Provide the [X, Y] coordinate of the cell's center where the given text is located.  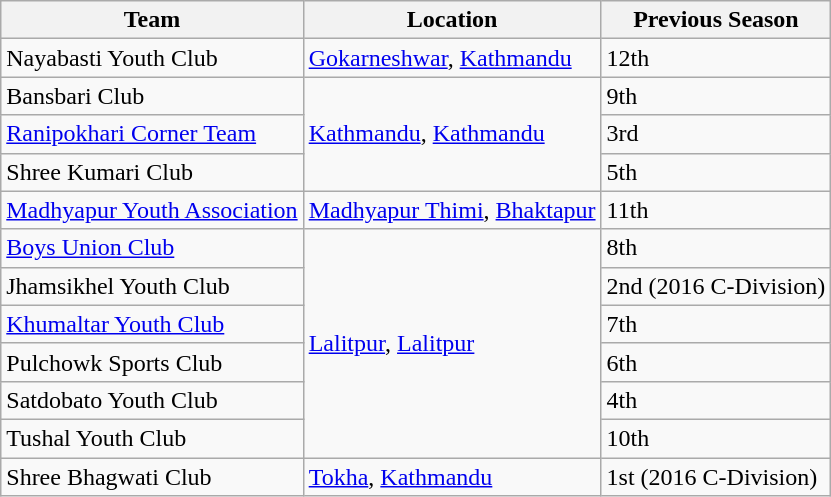
Shree Kumari Club [152, 172]
Jhamsikhel Youth Club [152, 286]
Khumaltar Youth Club [152, 324]
9th [716, 96]
Boys Union Club [152, 248]
8th [716, 248]
Previous Season [716, 20]
Satdobato Youth Club [152, 400]
10th [716, 438]
12th [716, 58]
Location [452, 20]
4th [716, 400]
Kathmandu, Kathmandu [452, 134]
1st (2016 C-Division) [716, 477]
Madhyapur Youth Association [152, 210]
2nd (2016 C-Division) [716, 286]
Lalitpur, Lalitpur [452, 343]
Team [152, 20]
5th [716, 172]
Bansbari Club [152, 96]
Tokha, Kathmandu [452, 477]
Pulchowk Sports Club [152, 362]
3rd [716, 134]
Gokarneshwar, Kathmandu [452, 58]
6th [716, 362]
Tushal Youth Club [152, 438]
7th [716, 324]
Nayabasti Youth Club [152, 58]
Madhyapur Thimi, Bhaktapur [452, 210]
Ranipokhari Corner Team [152, 134]
Shree Bhagwati Club [152, 477]
11th [716, 210]
